Determine the [x, y] coordinate at the center of the cell enclosing the given text.  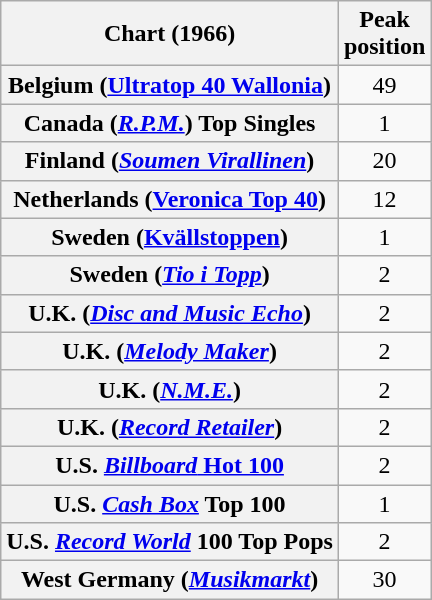
U.S. Billboard Hot 100 [170, 465]
U.S. Record World 100 Top Pops [170, 542]
Sweden (Tio i Topp) [170, 275]
Belgium (Ultratop 40 Wallonia) [170, 85]
20 [384, 161]
Peakposition [384, 34]
Netherlands (Veronica Top 40) [170, 199]
30 [384, 580]
U.K. (Melody Maker) [170, 351]
Finland (Soumen Virallinen) [170, 161]
U.S. Cash Box Top 100 [170, 503]
12 [384, 199]
Chart (1966) [170, 34]
Canada (R.P.M.) Top Singles [170, 123]
U.K. (N.M.E.) [170, 389]
Sweden (Kvällstoppen) [170, 237]
U.K. (Record Retailer) [170, 427]
West Germany (Musikmarkt) [170, 580]
U.K. (Disc and Music Echo) [170, 313]
49 [384, 85]
